Locate the cell with the specified text and output its (x, y) center coordinate. 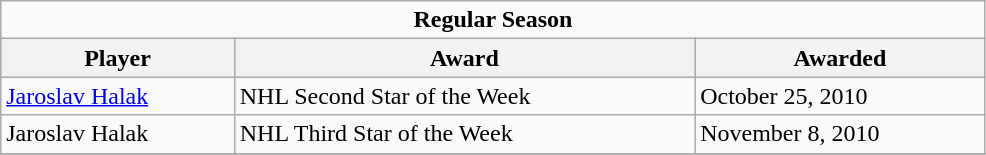
Regular Season (493, 20)
November 8, 2010 (840, 134)
October 25, 2010 (840, 96)
Player (118, 58)
NHL Second Star of the Week (464, 96)
Award (464, 58)
NHL Third Star of the Week (464, 134)
Awarded (840, 58)
